Find where the given text appears and provide that cell's center as (x, y) coordinate. 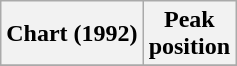
Peakposition (189, 34)
Chart (1992) (72, 34)
